Output the (x, y) coordinate of the center of the cell containing the given text.  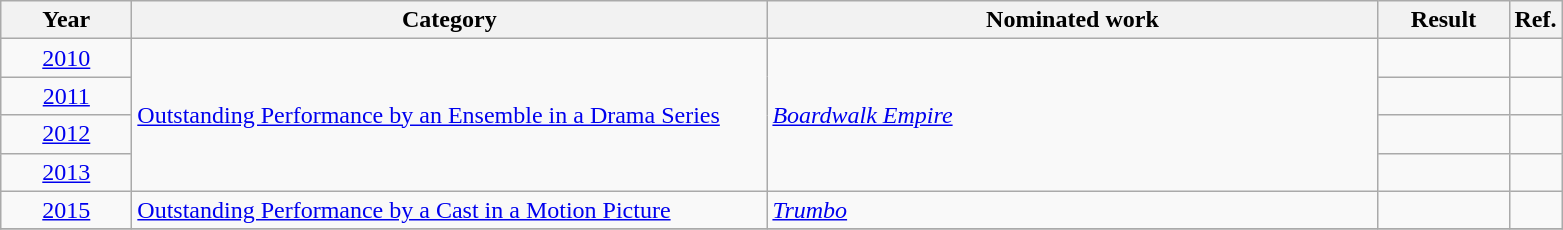
Year (66, 20)
2012 (66, 134)
Trumbo (1072, 210)
2011 (66, 96)
Boardwalk Empire (1072, 115)
Ref. (1536, 20)
Outstanding Performance by a Cast in a Motion Picture (450, 210)
2013 (66, 172)
Outstanding Performance by an Ensemble in a Drama Series (450, 115)
Result (1444, 20)
2010 (66, 58)
Category (450, 20)
2015 (66, 210)
Nominated work (1072, 20)
